Return the (X, Y) coordinate for the center point of the cell that contains the specified text.  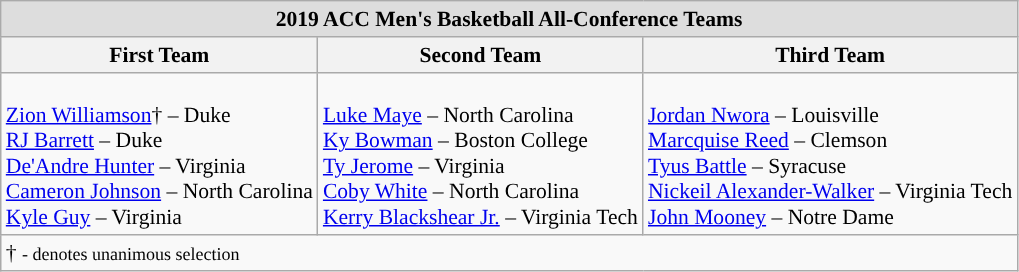
First Team (160, 55)
Zion Williamson† – Duke RJ Barrett – Duke De'Andre Hunter – Virginia Cameron Johnson – North Carolina Kyle Guy – Virginia (160, 154)
† - denotes unanimous selection (510, 254)
Second Team (480, 55)
Third Team (830, 55)
2019 ACC Men's Basketball All-Conference Teams (510, 19)
Jordan Nwora – Louisville Marcquise Reed – Clemson Tyus Battle – Syracuse Nickeil Alexander-Walker – Virginia Tech John Mooney – Notre Dame (830, 154)
Luke Maye – North Carolina Ky Bowman – Boston College Ty Jerome – Virginia Coby White – North Carolina Kerry Blackshear Jr. – Virginia Tech (480, 154)
